For the text-containing cell, return its midpoint in [X, Y] coordinate format. 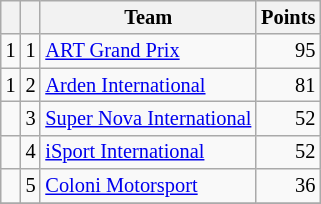
Points [288, 17]
Super Nova International [148, 118]
3 [31, 118]
4 [31, 152]
36 [288, 186]
2 [31, 85]
Team [148, 17]
5 [31, 186]
Arden International [148, 85]
Coloni Motorsport [148, 186]
95 [288, 51]
ART Grand Prix [148, 51]
iSport International [148, 152]
81 [288, 85]
